Output the (X, Y) coordinate of the center of the cell containing the given text.  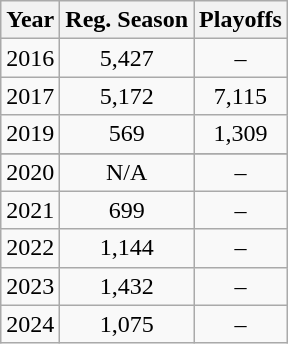
2019 (30, 134)
Playoffs (241, 20)
2021 (30, 210)
2016 (30, 58)
7,115 (241, 96)
699 (127, 210)
2020 (30, 172)
1,309 (241, 134)
2022 (30, 248)
1,075 (127, 324)
5,427 (127, 58)
2023 (30, 286)
1,432 (127, 286)
Reg. Season (127, 20)
2024 (30, 324)
569 (127, 134)
1,144 (127, 248)
Year (30, 20)
5,172 (127, 96)
N/A (127, 172)
2017 (30, 96)
